Scan for the cell matching the given text and deliver its (X, Y) coordinate at center. 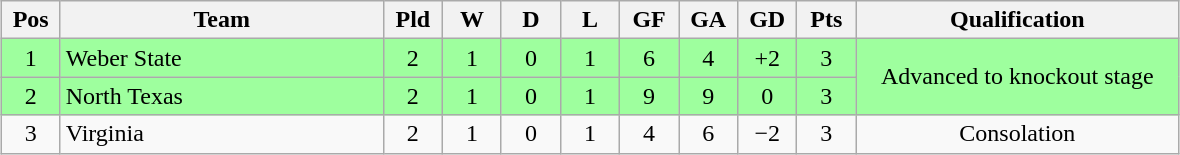
GD (768, 20)
GF (650, 20)
Consolation (1018, 134)
Team (222, 20)
Weber State (222, 58)
L (590, 20)
Advanced to knockout stage (1018, 77)
+2 (768, 58)
W (472, 20)
D (530, 20)
Pos (30, 20)
North Texas (222, 96)
Virginia (222, 134)
Pts (826, 20)
Qualification (1018, 20)
−2 (768, 134)
GA (708, 20)
Pld (412, 20)
